Search for the cell housing the specified text and yield its [X, Y] center coordinate. 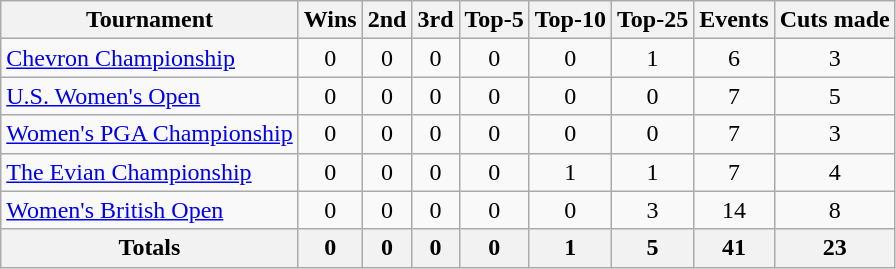
U.S. Women's Open [150, 96]
41 [734, 248]
3rd [436, 20]
Women's British Open [150, 210]
Top-25 [652, 20]
14 [734, 210]
Totals [150, 248]
Top-5 [494, 20]
Top-10 [570, 20]
4 [834, 172]
8 [834, 210]
2nd [387, 20]
23 [834, 248]
6 [734, 58]
Events [734, 20]
The Evian Championship [150, 172]
Cuts made [834, 20]
Women's PGA Championship [150, 134]
Wins [330, 20]
Chevron Championship [150, 58]
Tournament [150, 20]
